Pinpoint the cell where the given text exists, returning its [x, y] midpoint coordinate. 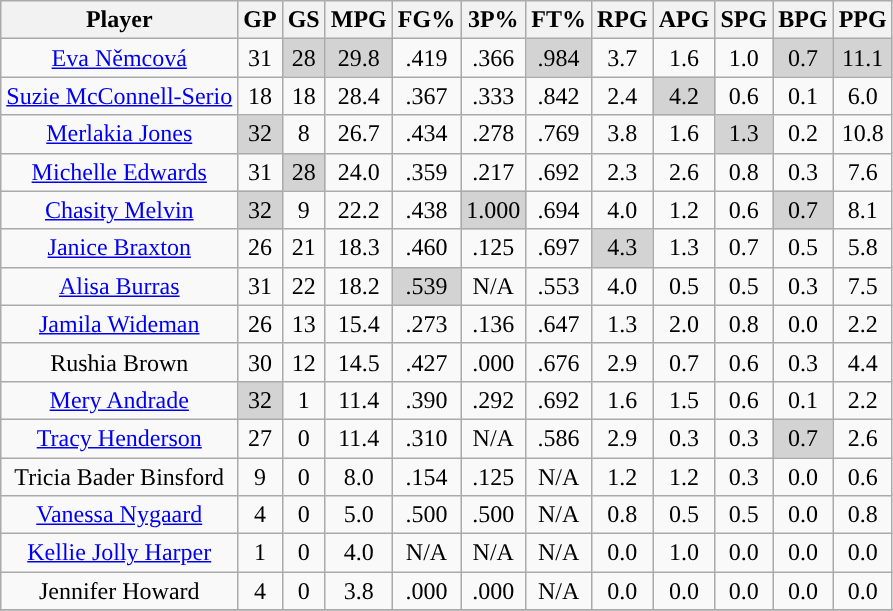
21 [304, 248]
Alisa Burras [120, 286]
.273 [426, 324]
Jennifer Howard [120, 591]
.434 [426, 134]
.842 [559, 96]
.984 [559, 58]
Kellie Jolly Harper [120, 553]
0.2 [803, 134]
GP [260, 20]
.390 [426, 400]
.136 [494, 324]
22 [304, 286]
.438 [426, 210]
.278 [494, 134]
.359 [426, 172]
Chasity Melvin [120, 210]
28.4 [358, 96]
Jamila Wideman [120, 324]
.366 [494, 58]
5.8 [862, 248]
.310 [426, 438]
2.0 [684, 324]
24.0 [358, 172]
8.1 [862, 210]
10.8 [862, 134]
.333 [494, 96]
FG% [426, 20]
Suzie McConnell-Serio [120, 96]
5.0 [358, 515]
8 [304, 134]
3P% [494, 20]
8.0 [358, 477]
14.5 [358, 362]
29.8 [358, 58]
12 [304, 362]
7.6 [862, 172]
7.5 [862, 286]
3.7 [622, 58]
.460 [426, 248]
15.4 [358, 324]
Janice Braxton [120, 248]
.694 [559, 210]
Rushia Brown [120, 362]
BPG [803, 20]
Merlakia Jones [120, 134]
GS [304, 20]
Vanessa Nygaard [120, 515]
2.3 [622, 172]
.697 [559, 248]
.539 [426, 286]
APG [684, 20]
PPG [862, 20]
Eva Němcová [120, 58]
13 [304, 324]
.292 [494, 400]
Tricia Bader Binsford [120, 477]
30 [260, 362]
Player [120, 20]
4.3 [622, 248]
2.4 [622, 96]
18.3 [358, 248]
4.2 [684, 96]
.769 [559, 134]
27 [260, 438]
11.1 [862, 58]
.586 [559, 438]
FT% [559, 20]
4.4 [862, 362]
.427 [426, 362]
18.2 [358, 286]
26.7 [358, 134]
.553 [559, 286]
22.2 [358, 210]
1.5 [684, 400]
RPG [622, 20]
.676 [559, 362]
.154 [426, 477]
6.0 [862, 96]
.217 [494, 172]
Michelle Edwards [120, 172]
SPG [744, 20]
.647 [559, 324]
.419 [426, 58]
.367 [426, 96]
Mery Andrade [120, 400]
MPG [358, 20]
Tracy Henderson [120, 438]
1.000 [494, 210]
